Capture the cell that displays the provided text and extract its [x, y] central coordinate. 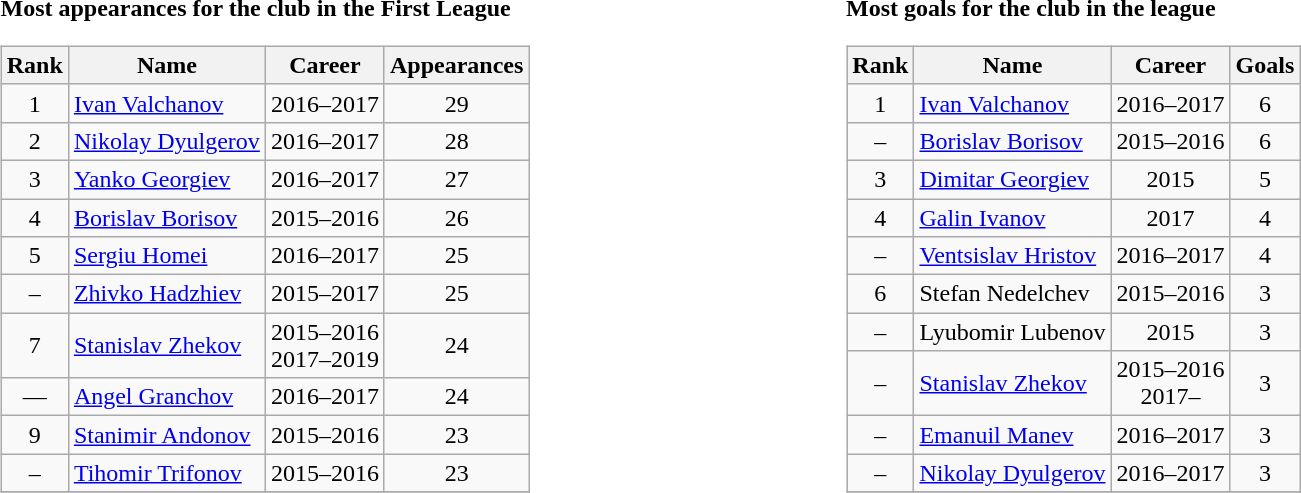
28 [456, 141]
2015–2017 [324, 294]
27 [456, 179]
Emanuil Manev [1012, 435]
26 [456, 217]
— [34, 397]
Stanimir Andonov [166, 435]
Zhivko Hadzhiev [166, 294]
Goals [1265, 65]
7 [34, 346]
Stefan Nedelchev [1012, 294]
2 [34, 141]
Sergiu Homei [166, 256]
Appearances [456, 65]
2015–20162017– [1170, 384]
29 [456, 103]
Dimitar Georgiev [1012, 179]
2015–20162017–2019 [324, 346]
Tihomir Trifonov [166, 473]
Angel Granchov [166, 397]
Ventsislav Hristov [1012, 256]
Lyubomir Lubenov [1012, 332]
2017 [1170, 217]
Yanko Georgiev [166, 179]
9 [34, 435]
Galin Ivanov [1012, 217]
